Find where the given text appears and provide that cell's center as [X, Y] coordinate. 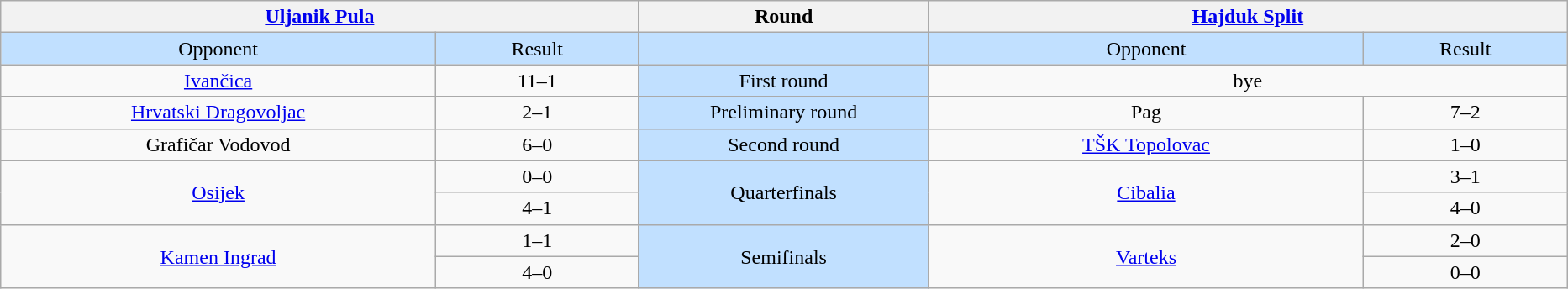
Osijek [218, 192]
Preliminary round [783, 113]
6–0 [537, 144]
Cibalia [1146, 192]
3–1 [1465, 176]
1–0 [1465, 144]
Uljanik Pula [319, 17]
Kamen Ingrad [218, 256]
11–1 [537, 81]
Ivančica [218, 81]
2–0 [1465, 240]
Second round [783, 144]
Round [783, 17]
Quarterfinals [783, 192]
7–2 [1465, 113]
2–1 [537, 113]
Grafičar Vodovod [218, 144]
1–1 [537, 240]
TŠK Topolovac [1146, 144]
First round [783, 81]
4–1 [537, 208]
Varteks [1146, 256]
Hrvatski Dragovoljac [218, 113]
bye [1247, 81]
Semifinals [783, 256]
Pag [1146, 113]
Hajduk Split [1247, 17]
